Scan for the cell matching the given text and deliver its [x, y] coordinate at center. 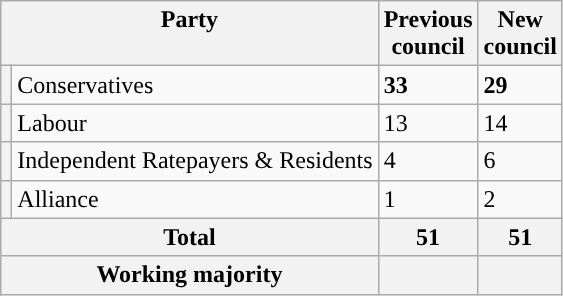
Independent Ratepayers & Residents [195, 161]
1 [428, 199]
4 [428, 161]
33 [428, 85]
6 [520, 161]
Previous council [428, 34]
29 [520, 85]
14 [520, 123]
Labour [195, 123]
New council [520, 34]
Party [190, 34]
2 [520, 199]
Conservatives [195, 85]
13 [428, 123]
Working majority [190, 275]
Alliance [195, 199]
Total [190, 237]
